Scan for the cell matching the given text and deliver its [X, Y] coordinate at center. 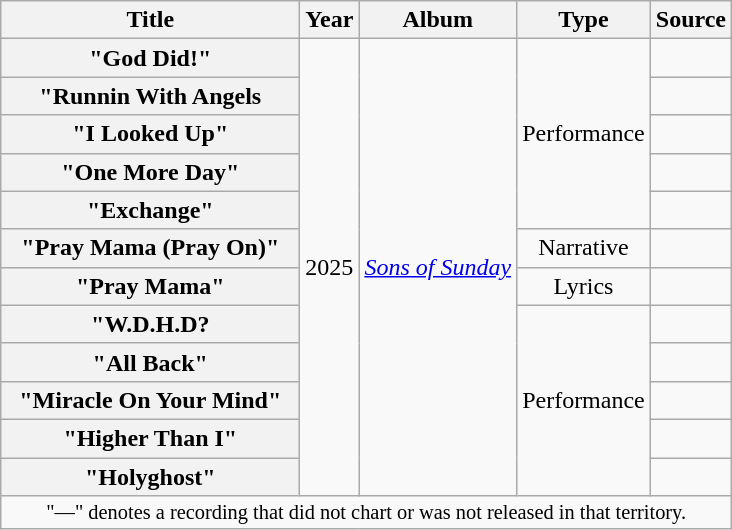
2025 [330, 268]
Lyrics [584, 286]
"Pray Mama (Pray On)" [150, 248]
"Holyghost" [150, 477]
"One More Day" [150, 172]
Source [690, 20]
"Pray Mama" [150, 286]
"Miracle On Your Mind" [150, 400]
"All Back" [150, 362]
"I Looked Up" [150, 134]
"God Did!" [150, 58]
Narrative [584, 248]
"Higher Than I" [150, 438]
"Exchange" [150, 210]
Type [584, 20]
Sons of Sunday [438, 268]
Album [438, 20]
Year [330, 20]
"Runnin With Angels [150, 96]
"W.D.H.D? [150, 324]
Title [150, 20]
"—" denotes a recording that did not chart or was not released in that territory. [366, 513]
